Return (X, Y) of the center of cell containing provided text 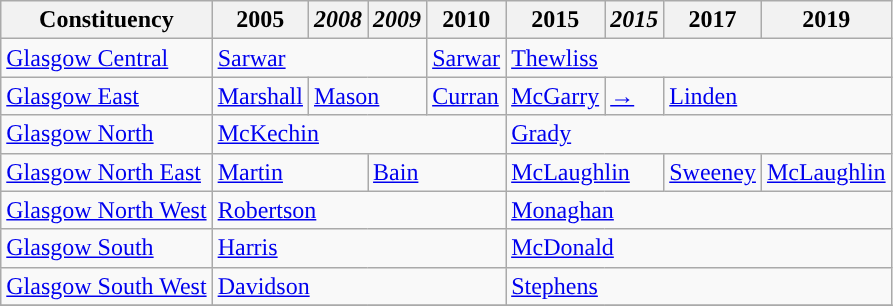
Monaghan (699, 210)
2008 (338, 20)
Marshall (260, 96)
Mason (367, 96)
Thewliss (699, 58)
Sweeney (713, 172)
2019 (826, 20)
Grady (699, 134)
Constituency (106, 20)
McDonald (699, 248)
Glasgow South West (106, 286)
Davidson (359, 286)
Bain (437, 172)
2010 (466, 20)
McKechin (359, 134)
Glasgow Central (106, 58)
Linden (778, 96)
Glasgow North (106, 134)
Robertson (359, 210)
2009 (398, 20)
2017 (713, 20)
Martin (290, 172)
Glasgow East (106, 96)
Glasgow North East (106, 172)
Glasgow North West (106, 210)
Harris (359, 248)
Stephens (699, 286)
2005 (260, 20)
McGarry (556, 96)
Glasgow South (106, 248)
→ (634, 96)
Curran (466, 96)
